Output the [X, Y] coordinate of the center of the cell containing the given text.  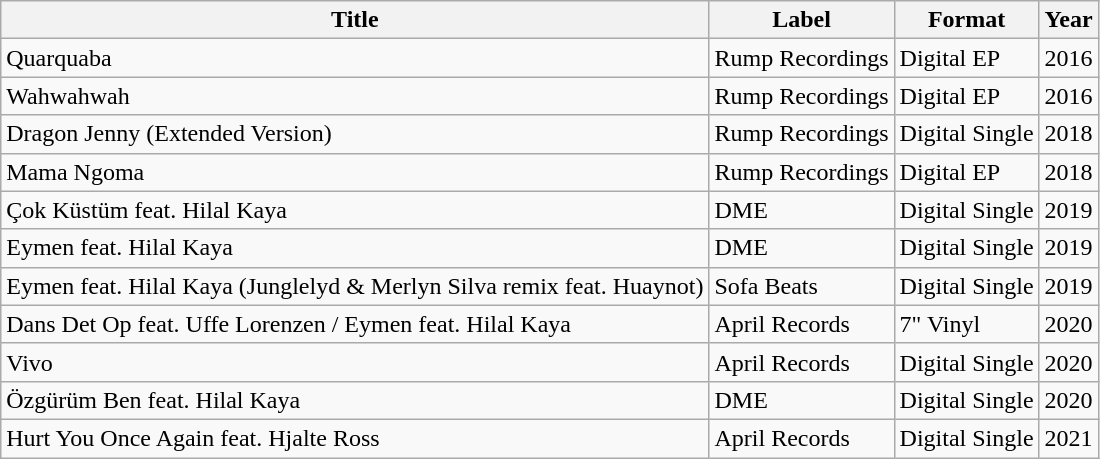
Eymen feat. Hilal Kaya (Junglelyd & Merlyn Silva remix feat. Huaynot) [355, 286]
Wahwahwah [355, 96]
Label [802, 20]
7" Vinyl [966, 324]
Title [355, 20]
Hurt You Once Again feat. Hjalte Ross [355, 438]
Eymen feat. Hilal Kaya [355, 248]
2021 [1068, 438]
Dans Det Op feat. Uffe Lorenzen / Eymen feat. Hilal Kaya [355, 324]
Özgürüm Ben feat. Hilal Kaya [355, 400]
Mama Ngoma [355, 172]
Vivo [355, 362]
Çok Küstüm feat. Hilal Kaya [355, 210]
Sofa Beats [802, 286]
Dragon Jenny (Extended Version) [355, 134]
Format [966, 20]
Year [1068, 20]
Quarquaba [355, 58]
